Capture the cell that displays the provided text and extract its (X, Y) central coordinate. 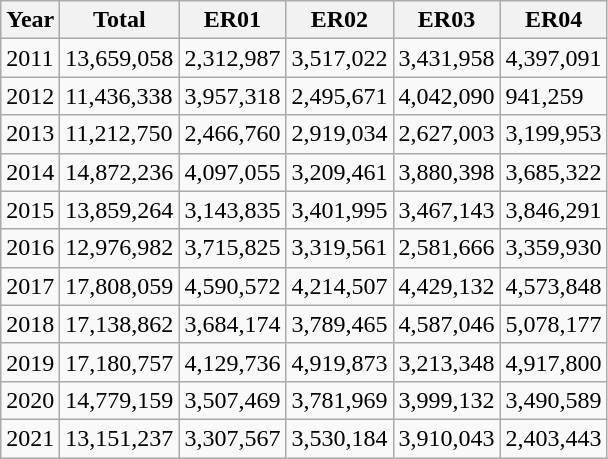
3,517,022 (340, 58)
3,307,567 (232, 438)
2,312,987 (232, 58)
2018 (30, 324)
ER04 (554, 20)
3,781,969 (340, 400)
2013 (30, 134)
3,467,143 (446, 210)
3,999,132 (446, 400)
2017 (30, 286)
2,581,666 (446, 248)
4,214,507 (340, 286)
3,401,995 (340, 210)
2,919,034 (340, 134)
17,180,757 (120, 362)
4,587,046 (446, 324)
13,151,237 (120, 438)
14,779,159 (120, 400)
3,319,561 (340, 248)
4,573,848 (554, 286)
4,590,572 (232, 286)
2021 (30, 438)
3,213,348 (446, 362)
11,212,750 (120, 134)
3,431,958 (446, 58)
4,429,132 (446, 286)
13,859,264 (120, 210)
ER02 (340, 20)
3,685,322 (554, 172)
4,397,091 (554, 58)
4,097,055 (232, 172)
3,957,318 (232, 96)
11,436,338 (120, 96)
3,143,835 (232, 210)
3,530,184 (340, 438)
3,199,953 (554, 134)
2016 (30, 248)
3,507,469 (232, 400)
2015 (30, 210)
2012 (30, 96)
2020 (30, 400)
2,466,760 (232, 134)
14,872,236 (120, 172)
ER03 (446, 20)
3,910,043 (446, 438)
Year (30, 20)
3,490,589 (554, 400)
941,259 (554, 96)
3,684,174 (232, 324)
3,715,825 (232, 248)
17,808,059 (120, 286)
5,078,177 (554, 324)
4,917,800 (554, 362)
4,042,090 (446, 96)
4,129,736 (232, 362)
2011 (30, 58)
13,659,058 (120, 58)
12,976,982 (120, 248)
3,846,291 (554, 210)
4,919,873 (340, 362)
17,138,862 (120, 324)
2,627,003 (446, 134)
3,359,930 (554, 248)
2,495,671 (340, 96)
2014 (30, 172)
3,880,398 (446, 172)
3,209,461 (340, 172)
2,403,443 (554, 438)
Total (120, 20)
ER01 (232, 20)
2019 (30, 362)
3,789,465 (340, 324)
